Capture the cell that displays the provided text and extract its [x, y] central coordinate. 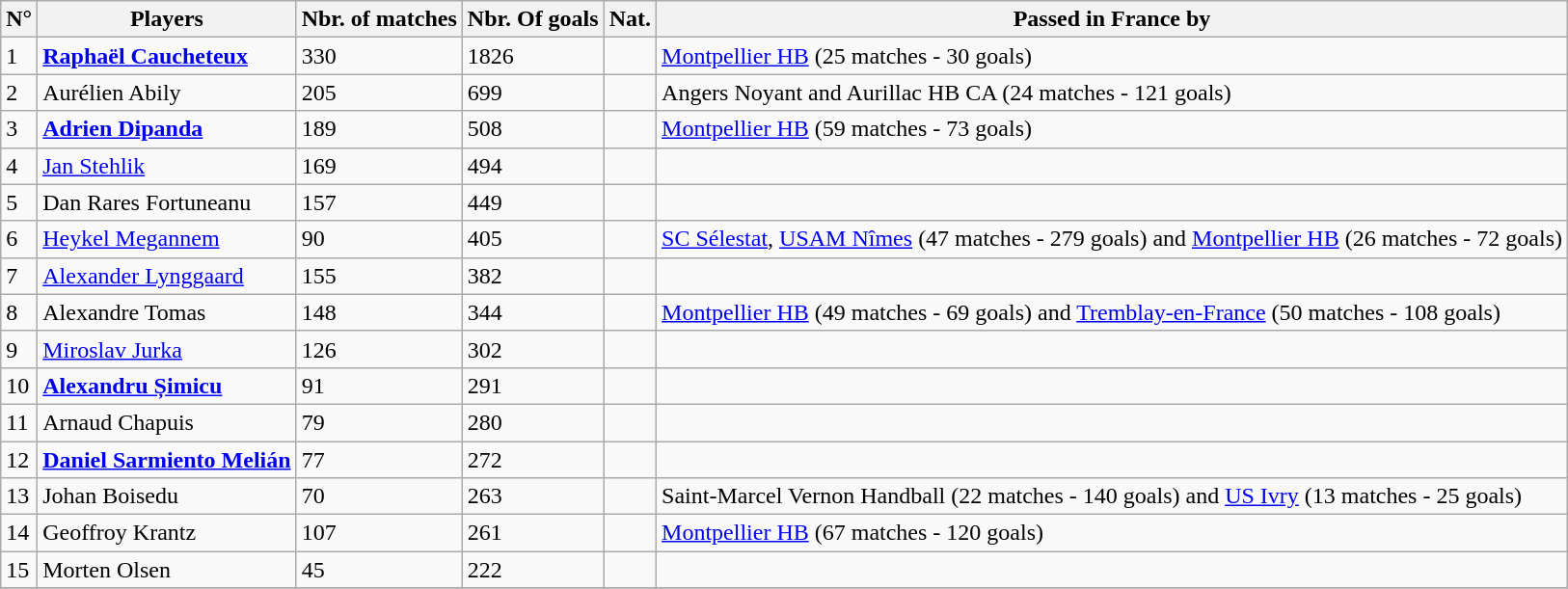
Nat. [630, 19]
261 [532, 533]
2 [19, 93]
Aurélien Abily [167, 93]
205 [379, 93]
302 [532, 349]
169 [379, 166]
382 [532, 276]
14 [19, 533]
Morten Olsen [167, 570]
10 [19, 386]
Johan Boisedu [167, 496]
272 [532, 460]
107 [379, 533]
222 [532, 570]
Montpellier HB (59 matches - 73 goals) [1113, 129]
79 [379, 422]
Daniel Sarmiento Melián [167, 460]
344 [532, 312]
Players [167, 19]
Montpellier HB (49 matches - 69 goals) and Tremblay-en-France (50 matches - 108 goals) [1113, 312]
126 [379, 349]
699 [532, 93]
Saint-Marcel Vernon Handball (22 matches - 140 goals) and US Ivry (13 matches - 25 goals) [1113, 496]
508 [532, 129]
Montpellier HB (67 matches - 120 goals) [1113, 533]
291 [532, 386]
148 [379, 312]
Adrien Dipanda [167, 129]
91 [379, 386]
13 [19, 496]
155 [379, 276]
SC Sélestat, USAM Nîmes (47 matches - 279 goals) and Montpellier HB (26 matches - 72 goals) [1113, 239]
90 [379, 239]
12 [19, 460]
1826 [532, 56]
7 [19, 276]
330 [379, 56]
280 [532, 422]
Miroslav Jurka [167, 349]
5 [19, 202]
Passed in France by [1113, 19]
45 [379, 570]
157 [379, 202]
8 [19, 312]
11 [19, 422]
405 [532, 239]
3 [19, 129]
Angers Noyant and Aurillac HB CA (24 matches - 121 goals) [1113, 93]
Dan Rares Fortuneanu [167, 202]
263 [532, 496]
4 [19, 166]
494 [532, 166]
9 [19, 349]
Raphaël Caucheteux [167, 56]
15 [19, 570]
Heykel Megannem [167, 239]
Nbr. of matches [379, 19]
Arnaud Chapuis [167, 422]
Montpellier HB (25 matches - 30 goals) [1113, 56]
Jan Stehlik [167, 166]
Alexandru Șimicu [167, 386]
Nbr. Of goals [532, 19]
N° [19, 19]
449 [532, 202]
Alexander Lynggaard [167, 276]
Alexandre Tomas [167, 312]
77 [379, 460]
70 [379, 496]
Geoffroy Krantz [167, 533]
6 [19, 239]
189 [379, 129]
1 [19, 56]
